Find where the given text appears and provide that cell's center as (x, y) coordinate. 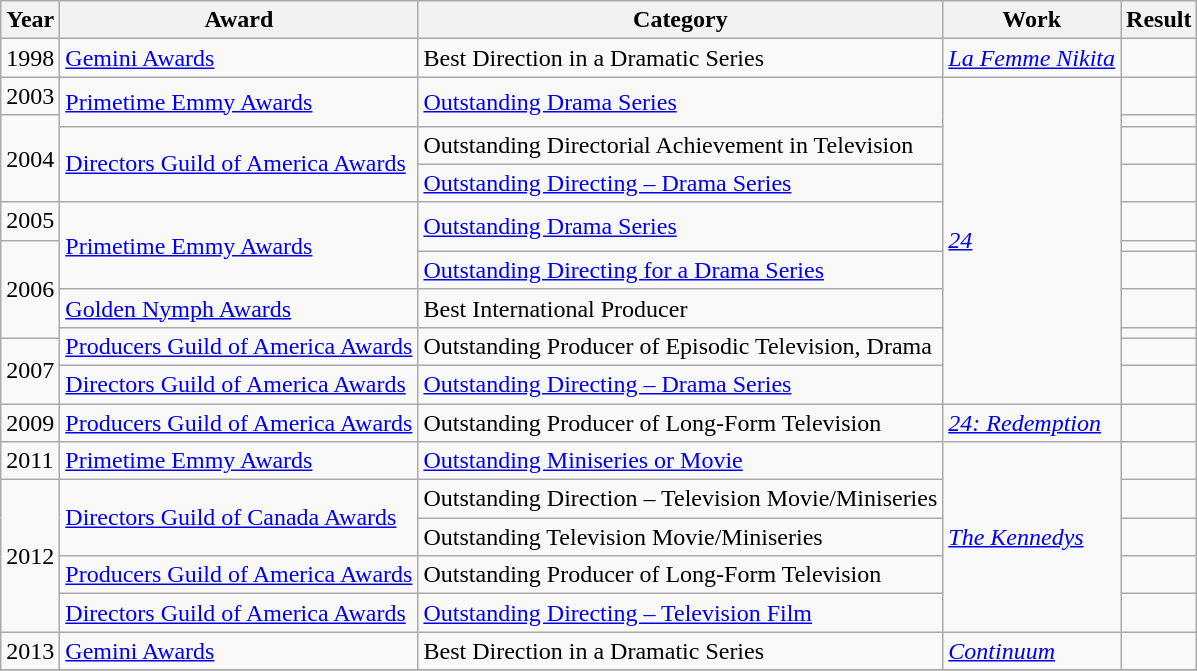
Result (1159, 20)
Outstanding Direction – Television Movie/Miniseries (680, 499)
2009 (30, 423)
Outstanding Directing – Television Film (680, 613)
2005 (30, 221)
The Kennedys (1032, 537)
Outstanding Miniseries or Movie (680, 461)
24 (1032, 240)
1998 (30, 58)
2007 (30, 370)
2006 (30, 289)
Outstanding Producer of Episodic Television, Drama (680, 346)
Outstanding Directing for a Drama Series (680, 270)
Directors Guild of Canada Awards (239, 518)
24: Redemption (1032, 423)
2011 (30, 461)
2013 (30, 651)
2003 (30, 96)
Outstanding Directorial Achievement in Television (680, 145)
Work (1032, 20)
Best International Producer (680, 308)
La Femme Nikita (1032, 58)
Outstanding Television Movie/Miniseries (680, 537)
Continuum (1032, 651)
Award (239, 20)
Golden Nymph Awards (239, 308)
Category (680, 20)
2004 (30, 158)
Year (30, 20)
2012 (30, 556)
